For the text-containing cell, return its midpoint in [X, Y] coordinate format. 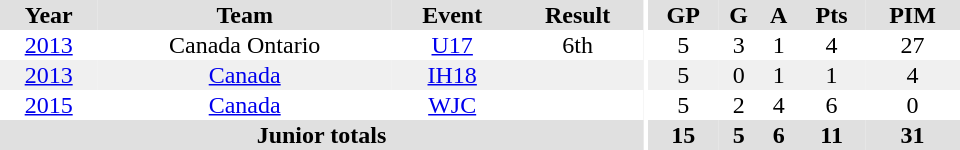
PIM [912, 15]
2015 [48, 105]
Pts [832, 15]
2 [738, 105]
15 [684, 135]
27 [912, 45]
Canada Ontario [244, 45]
3 [738, 45]
G [738, 15]
U17 [452, 45]
Team [244, 15]
IH18 [452, 75]
A [778, 15]
Event [452, 15]
Result [578, 15]
GP [684, 15]
Junior totals [322, 135]
6th [578, 45]
Year [48, 15]
11 [832, 135]
WJC [452, 105]
31 [912, 135]
